Determine the [X, Y] coordinate at the center of the cell enclosing the given text.  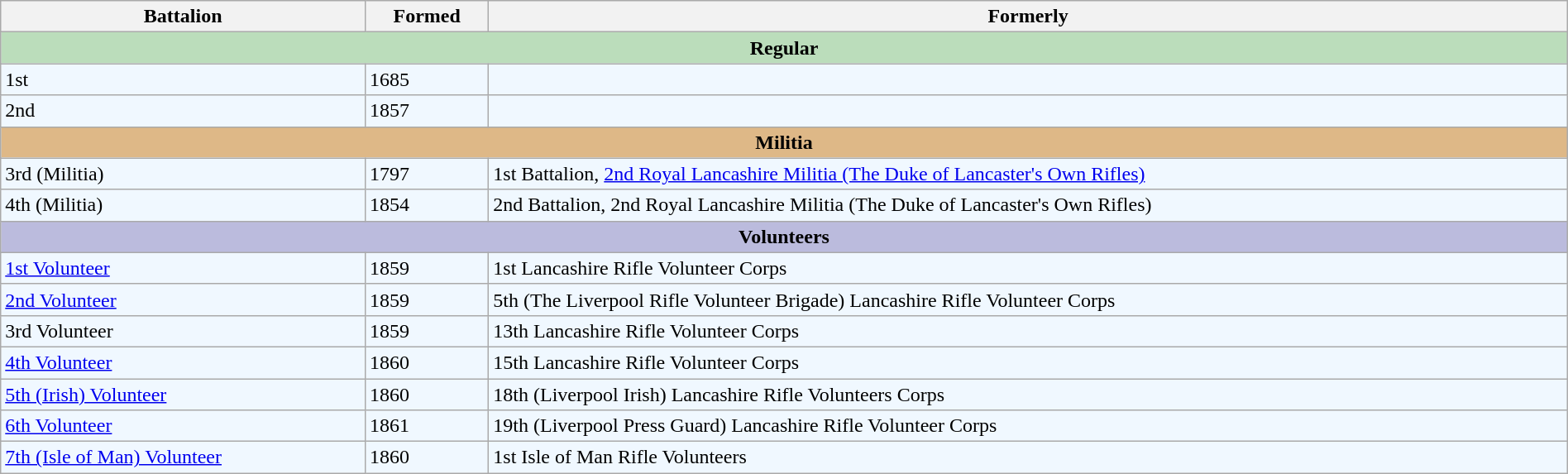
Formerly [1028, 17]
5th (Irish) Volunteer [184, 395]
1854 [427, 205]
15th Lancashire Rifle Volunteer Corps [1028, 362]
1st [184, 79]
7th (Isle of Man) Volunteer [184, 457]
Volunteers [784, 237]
1857 [427, 111]
2nd Volunteer [184, 299]
1861 [427, 426]
4th (Militia) [184, 205]
1797 [427, 174]
6th Volunteer [184, 426]
4th Volunteer [184, 362]
Militia [784, 142]
1st Battalion, 2nd Royal Lancashire Militia (The Duke of Lancaster's Own Rifles) [1028, 174]
5th (The Liverpool Rifle Volunteer Brigade) Lancashire Rifle Volunteer Corps [1028, 299]
1st Volunteer [184, 268]
Formed [427, 17]
2nd Battalion, 2nd Royal Lancashire Militia (The Duke of Lancaster's Own Rifles) [1028, 205]
2nd [184, 111]
1st Isle of Man Rifle Volunteers [1028, 457]
18th (Liverpool Irish) Lancashire Rifle Volunteers Corps [1028, 395]
13th Lancashire Rifle Volunteer Corps [1028, 331]
1685 [427, 79]
3rd Volunteer [184, 331]
3rd (Militia) [184, 174]
1st Lancashire Rifle Volunteer Corps [1028, 268]
Battalion [184, 17]
Regular [784, 48]
19th (Liverpool Press Guard) Lancashire Rifle Volunteer Corps [1028, 426]
